Return [x, y] of the center of cell containing provided text 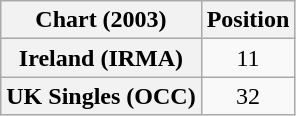
UK Singles (OCC) [101, 96]
11 [248, 58]
32 [248, 96]
Position [248, 20]
Ireland (IRMA) [101, 58]
Chart (2003) [101, 20]
